Detect which cell encompasses the target text, then output its [X, Y] center coordinate. 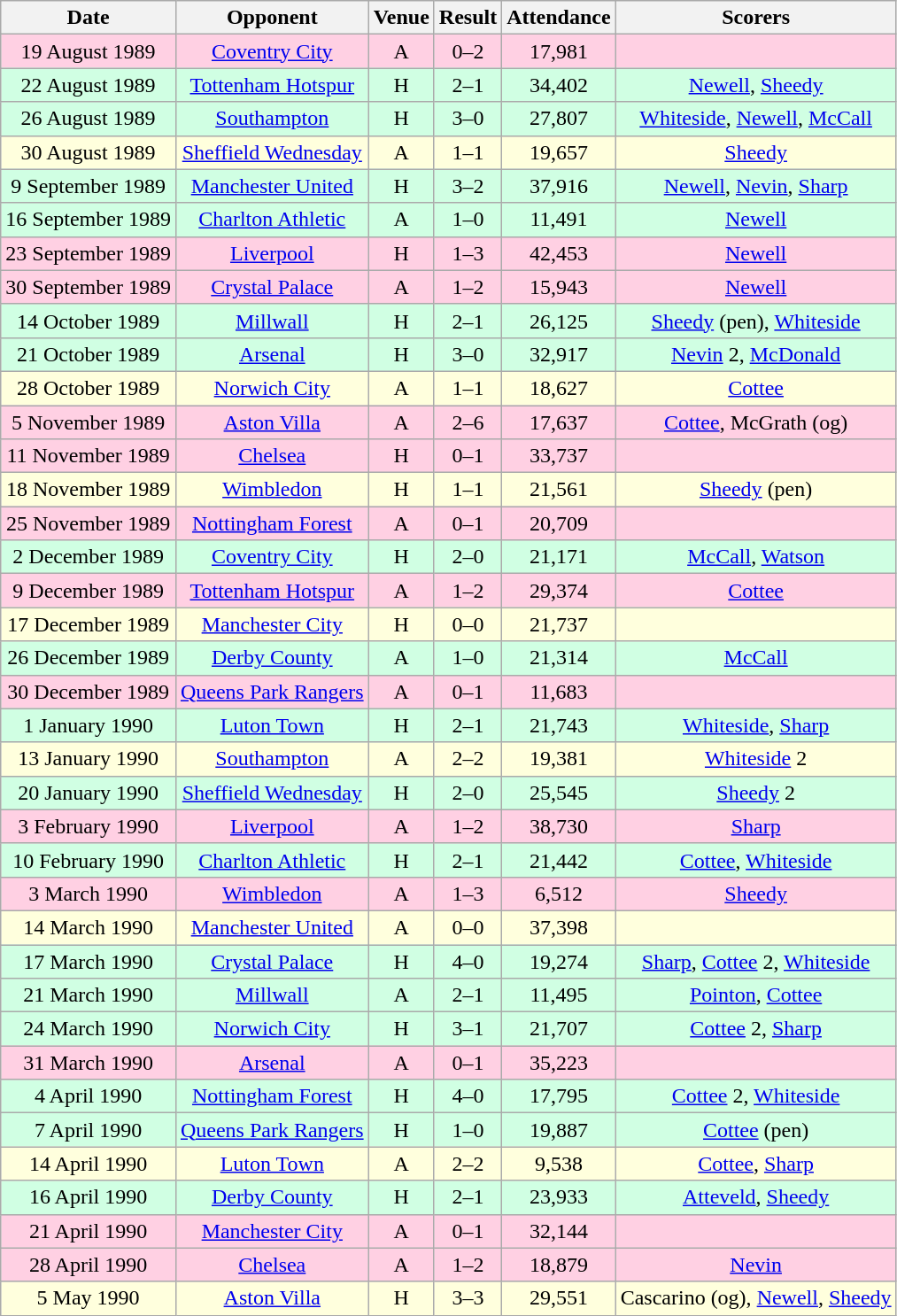
Newell, Sheedy [756, 85]
3–3 [468, 1298]
17,795 [559, 1096]
29,374 [559, 591]
McCall, Watson [756, 557]
Cottee 2, Whiteside [756, 1096]
11,495 [559, 995]
21 October 1989 [89, 354]
Cascarino (og), Newell, Sheedy [756, 1298]
14 April 1990 [89, 1164]
Whiteside 2 [756, 759]
21 March 1990 [89, 995]
17 December 1989 [89, 624]
18,879 [559, 1265]
16 April 1990 [89, 1197]
Cottee, Whiteside [756, 860]
Opponent [272, 18]
Sharp [756, 826]
21,707 [559, 1029]
32,917 [559, 354]
19,657 [559, 152]
17,637 [559, 422]
28 October 1989 [89, 388]
Sheedy 2 [756, 793]
3 February 1990 [89, 826]
21,737 [559, 624]
34,402 [559, 85]
Date [89, 18]
2 December 1989 [89, 557]
Cottee 2, Sharp [756, 1029]
19,887 [559, 1130]
10 February 1990 [89, 860]
5 November 1989 [89, 422]
7 April 1990 [89, 1130]
Atteveld, Sheedy [756, 1197]
Nevin [756, 1265]
11,491 [559, 220]
28 April 1990 [89, 1265]
4 April 1990 [89, 1096]
3 March 1990 [89, 894]
26 August 1989 [89, 119]
Cottee (pen) [756, 1130]
25,545 [559, 793]
17,981 [559, 51]
37,916 [559, 186]
42,453 [559, 253]
29,551 [559, 1298]
26 December 1989 [89, 658]
Result [468, 18]
9,538 [559, 1164]
21,314 [559, 658]
17 March 1990 [89, 961]
Sheedy (pen) [756, 490]
3–1 [468, 1029]
Sharp, Cottee 2, Whiteside [756, 961]
1 January 1990 [89, 725]
21,171 [559, 557]
30 September 1989 [89, 287]
11,683 [559, 692]
9 September 1989 [89, 186]
Whiteside, Newell, McCall [756, 119]
19,381 [559, 759]
6,512 [559, 894]
21,743 [559, 725]
13 January 1990 [89, 759]
McCall [756, 658]
25 November 1989 [89, 523]
20 January 1990 [89, 793]
21 April 1990 [89, 1231]
18 November 1989 [89, 490]
Venue [401, 18]
21,561 [559, 490]
19 August 1989 [89, 51]
11 November 1989 [89, 456]
5 May 1990 [89, 1298]
21,442 [559, 860]
9 December 1989 [89, 591]
14 October 1989 [89, 321]
19,274 [559, 961]
23,933 [559, 1197]
30 August 1989 [89, 152]
35,223 [559, 1063]
15,943 [559, 287]
27,807 [559, 119]
22 August 1989 [89, 85]
18,627 [559, 388]
Scorers [756, 18]
Sheedy (pen), Whiteside [756, 321]
20,709 [559, 523]
Attendance [559, 18]
0–2 [468, 51]
31 March 1990 [89, 1063]
2–6 [468, 422]
Cottee, Sharp [756, 1164]
37,398 [559, 927]
Whiteside, Sharp [756, 725]
16 September 1989 [89, 220]
Cottee, McGrath (og) [756, 422]
Nevin 2, McDonald [756, 354]
32,144 [559, 1231]
26,125 [559, 321]
24 March 1990 [89, 1029]
Pointon, Cottee [756, 995]
23 September 1989 [89, 253]
3–2 [468, 186]
Newell, Nevin, Sharp [756, 186]
30 December 1989 [89, 692]
33,737 [559, 456]
14 March 1990 [89, 927]
38,730 [559, 826]
